Capture the cell that displays the provided text and extract its (X, Y) central coordinate. 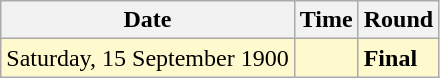
Round (398, 20)
Date (148, 20)
Final (398, 58)
Saturday, 15 September 1900 (148, 58)
Time (326, 20)
